Search for the cell housing the specified text and yield its [X, Y] center coordinate. 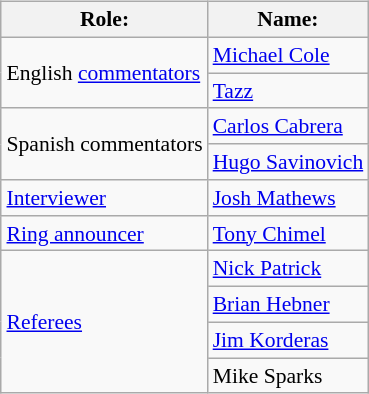
Spanish commentators [104, 144]
Hugo Savinovich [288, 162]
English commentators [104, 72]
Jim Korderas [288, 340]
Referees [104, 322]
Brian Hebner [288, 305]
Ring announcer [104, 233]
Role: [104, 20]
Josh Mathews [288, 198]
Tazz [288, 91]
Carlos Cabrera [288, 126]
Nick Patrick [288, 269]
Mike Sparks [288, 376]
Interviewer [104, 198]
Michael Cole [288, 55]
Name: [288, 20]
Tony Chimel [288, 233]
